Determine the [X, Y] coordinate at the center of the cell enclosing the given text.  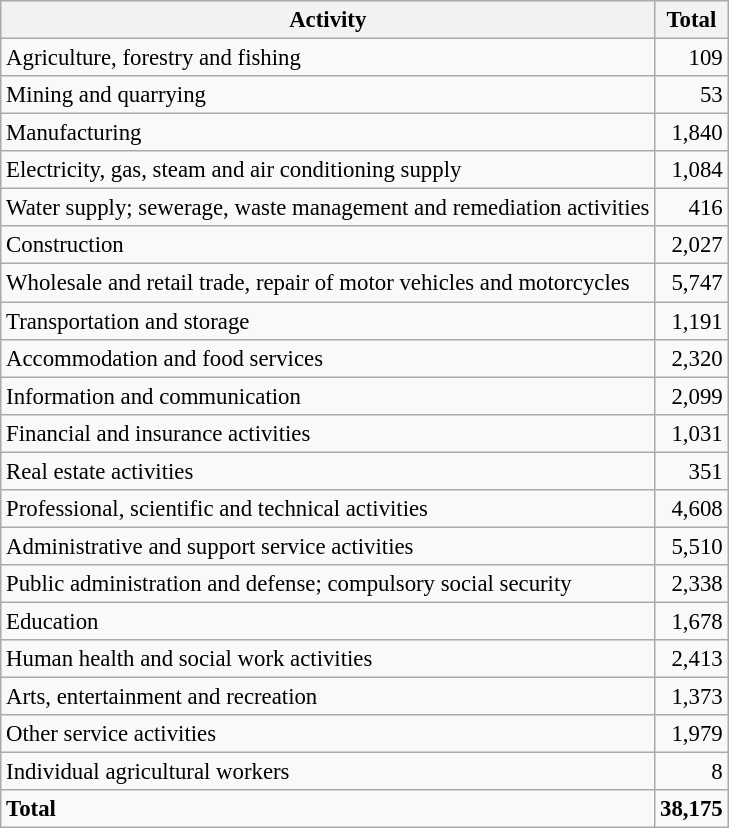
1,678 [692, 621]
Individual agricultural workers [328, 772]
1,031 [692, 433]
Administrative and support service activities [328, 546]
1,979 [692, 734]
38,175 [692, 809]
4,608 [692, 509]
Professional, scientific and technical activities [328, 509]
351 [692, 471]
Real estate activities [328, 471]
Construction [328, 245]
Education [328, 621]
1,084 [692, 170]
5,747 [692, 283]
2,027 [692, 245]
1,191 [692, 321]
109 [692, 58]
Activity [328, 20]
Other service activities [328, 734]
Wholesale and retail trade, repair of motor vehicles and motorcycles [328, 283]
Accommodation and food services [328, 358]
2,413 [692, 659]
Transportation and storage [328, 321]
Mining and quarrying [328, 95]
Information and communication [328, 396]
Manufacturing [328, 133]
Financial and insurance activities [328, 433]
Agriculture, forestry and fishing [328, 58]
8 [692, 772]
Public administration and defense; compulsory social security [328, 584]
Electricity, gas, steam and air conditioning supply [328, 170]
Water supply; sewerage, waste management and remediation activities [328, 208]
5,510 [692, 546]
416 [692, 208]
2,099 [692, 396]
1,373 [692, 697]
2,338 [692, 584]
1,840 [692, 133]
Arts, entertainment and recreation [328, 697]
2,320 [692, 358]
Human health and social work activities [328, 659]
53 [692, 95]
